Output the [x, y] coordinate of the center of the cell containing the given text.  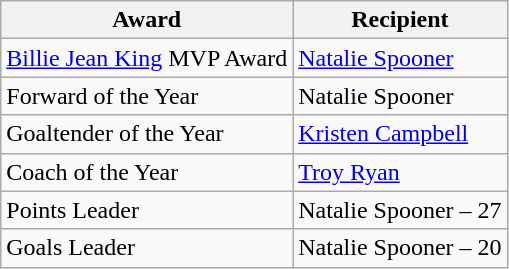
Natalie Spooner – 20 [400, 248]
Points Leader [147, 210]
Natalie Spooner – 27 [400, 210]
Billie Jean King MVP Award [147, 58]
Forward of the Year [147, 96]
Kristen Campbell [400, 134]
Goaltender of the Year [147, 134]
Recipient [400, 20]
Coach of the Year [147, 172]
Goals Leader [147, 248]
Troy Ryan [400, 172]
Award [147, 20]
